Output the [X, Y] coordinate of the center of the cell containing the given text.  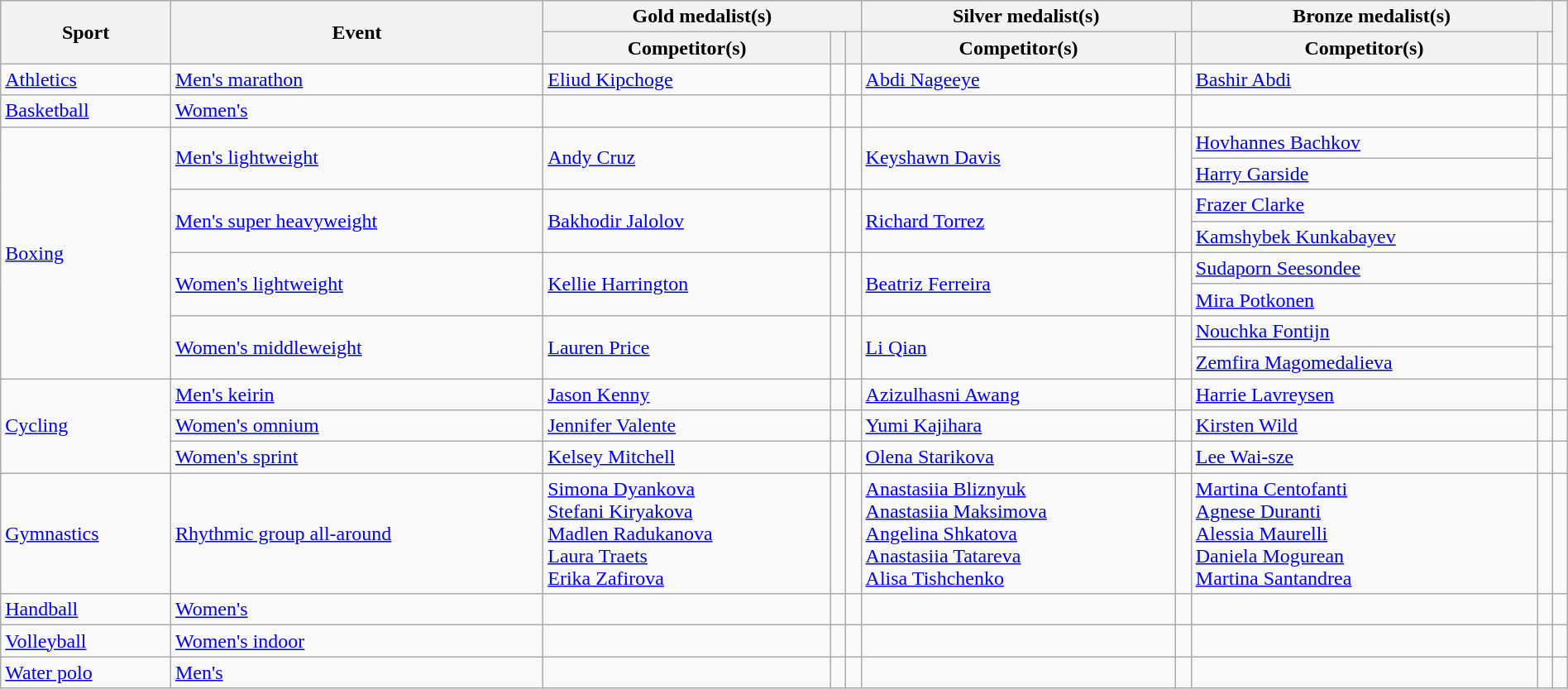
Sport [86, 32]
Women's lightweight [356, 284]
Zemfira Magomedalieva [1364, 362]
Richard Torrez [1019, 221]
Anastasiia BliznyukAnastasiia MaksimovaAngelina ShkatovaAnastasiia TatarevaAlisa Tishchenko [1019, 533]
Gymnastics [86, 533]
Gold medalist(s) [702, 17]
Women's sprint [356, 457]
Men's super heavyweight [356, 221]
Men's lightweight [356, 158]
Li Qian [1019, 347]
Hovhannes Bachkov [1364, 142]
Martina CentofantiAgnese DurantiAlessia MaurelliDaniela MogureanMartina Santandrea [1364, 533]
Women's omnium [356, 426]
Water polo [86, 672]
Lee Wai-sze [1364, 457]
Nouchka Fontijn [1364, 331]
Mira Potkonen [1364, 299]
Silver medalist(s) [1025, 17]
Lauren Price [687, 347]
Eliud Kipchoge [687, 79]
Cycling [86, 426]
Azizulhasni Awang [1019, 395]
Beatriz Ferreira [1019, 284]
Volleyball [86, 641]
Harry Garside [1364, 174]
Rhythmic group all-around [356, 533]
Event [356, 32]
Bashir Abdi [1364, 79]
Harrie Lavreysen [1364, 395]
Athletics [86, 79]
Men's keirin [356, 395]
Men's marathon [356, 79]
Basketball [86, 111]
Olena Starikova [1019, 457]
Women's indoor [356, 641]
Yumi Kajihara [1019, 426]
Frazer Clarke [1364, 205]
Andy Cruz [687, 158]
Jason Kenny [687, 395]
Women's middleweight [356, 347]
Sudaporn Seesondee [1364, 268]
Men's [356, 672]
Bronze medalist(s) [1371, 17]
Keyshawn Davis [1019, 158]
Jennifer Valente [687, 426]
Kellie Harrington [687, 284]
Handball [86, 610]
Bakhodir Jalolov [687, 221]
Simona DyankovaStefani KiryakovaMadlen RadukanovaLaura TraetsErika Zafirova [687, 533]
Kamshybek Kunkabayev [1364, 237]
Abdi Nageeye [1019, 79]
Kirsten Wild [1364, 426]
Boxing [86, 252]
Kelsey Mitchell [687, 457]
